Locate the cell with the specified text and output its [x, y] center coordinate. 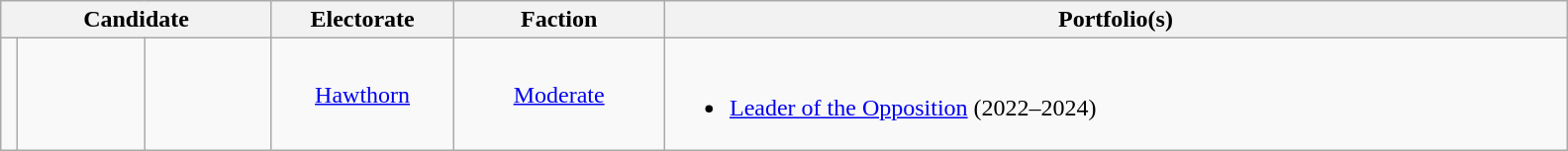
Leader of the Opposition (2022–2024) [1115, 95]
Candidate [137, 20]
Hawthorn [362, 95]
Portfolio(s) [1115, 20]
Electorate [362, 20]
Moderate [559, 95]
Faction [559, 20]
